Identify which cell holds the provided text, then report its (X, Y) central coordinate. 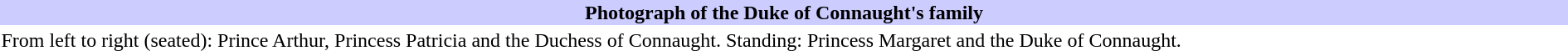
Photograph of the Duke of Connaught's family (784, 13)
